Output the [X, Y] coordinate of the center of the cell containing the given text.  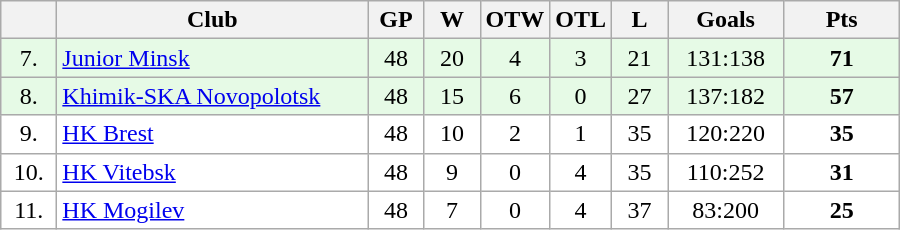
HK Brest [212, 134]
9. [29, 134]
110:252 [726, 172]
37 [640, 210]
W [452, 20]
OTW [515, 20]
25 [842, 210]
6 [515, 96]
1 [581, 134]
10. [29, 172]
21 [640, 58]
57 [842, 96]
71 [842, 58]
OTL [581, 20]
20 [452, 58]
9 [452, 172]
120:220 [726, 134]
11. [29, 210]
3 [581, 58]
137:182 [726, 96]
Junior Minsk [212, 58]
7 [452, 210]
15 [452, 96]
HK Vitebsk [212, 172]
Pts [842, 20]
31 [842, 172]
HK Mogilev [212, 210]
Khimik-SKA Novopolotsk [212, 96]
Goals [726, 20]
27 [640, 96]
7. [29, 58]
2 [515, 134]
83:200 [726, 210]
10 [452, 134]
GP [396, 20]
131:138 [726, 58]
8. [29, 96]
L [640, 20]
Club [212, 20]
